Return the (x, y) coordinate for the center point of the cell that contains the specified text.  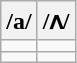
/a/ (19, 21)
/ʌ/ (56, 21)
